Return the [x, y] coordinate for the center point of the cell that contains the specified text.  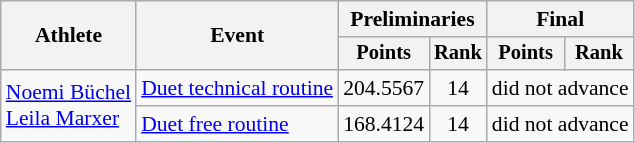
Preliminaries [412, 19]
Duet free routine [237, 124]
168.4124 [384, 124]
204.5567 [384, 88]
Event [237, 36]
Athlete [68, 36]
Noemi Büchel Leila Marxer [68, 106]
Final [560, 19]
Duet technical routine [237, 88]
